Return (X, Y) of the center of cell containing provided text 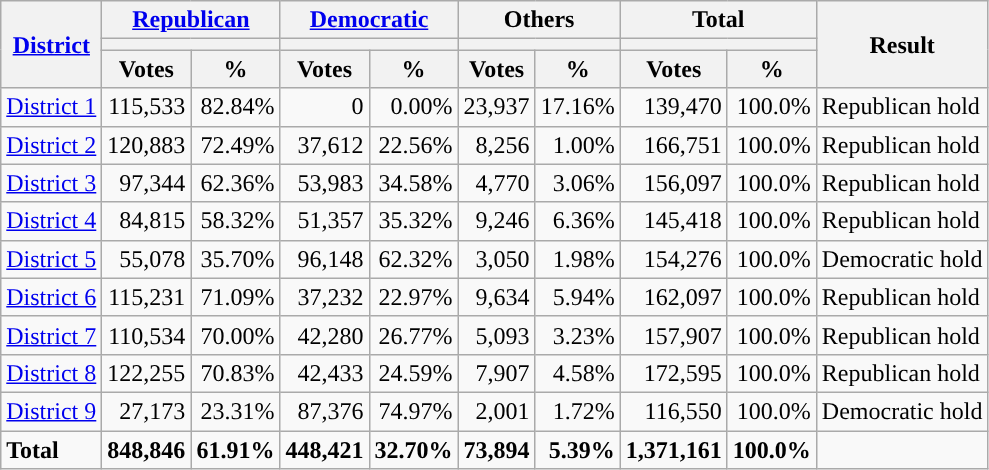
37,612 (324, 145)
0.00% (414, 107)
84,815 (146, 221)
145,418 (674, 221)
96,148 (324, 259)
District 3 (52, 183)
115,231 (146, 297)
154,276 (674, 259)
110,534 (146, 335)
139,470 (674, 107)
Result (902, 44)
District (52, 44)
116,550 (674, 411)
62.32% (414, 259)
71.09% (236, 297)
42,433 (324, 373)
55,078 (146, 259)
3.23% (578, 335)
122,255 (146, 373)
22.56% (414, 145)
8,256 (496, 145)
District 6 (52, 297)
162,097 (674, 297)
97,344 (146, 183)
72.49% (236, 145)
23.31% (236, 411)
82.84% (236, 107)
5.94% (578, 297)
2,001 (496, 411)
35.32% (414, 221)
74.97% (414, 411)
24.59% (414, 373)
58.32% (236, 221)
District 5 (52, 259)
Republican (191, 20)
23,937 (496, 107)
4,770 (496, 183)
848,846 (146, 449)
156,097 (674, 183)
42,280 (324, 335)
3,050 (496, 259)
32.70% (414, 449)
5.39% (578, 449)
District 2 (52, 145)
1,371,161 (674, 449)
53,983 (324, 183)
51,357 (324, 221)
26.77% (414, 335)
166,751 (674, 145)
22.97% (414, 297)
District 7 (52, 335)
87,376 (324, 411)
1.72% (578, 411)
17.16% (578, 107)
District 8 (52, 373)
District 4 (52, 221)
172,595 (674, 373)
4.58% (578, 373)
1.98% (578, 259)
34.58% (414, 183)
157,907 (674, 335)
115,533 (146, 107)
District 1 (52, 107)
70.83% (236, 373)
37,232 (324, 297)
9,634 (496, 297)
0 (324, 107)
District 9 (52, 411)
Others (539, 20)
5,093 (496, 335)
35.70% (236, 259)
120,883 (146, 145)
1.00% (578, 145)
27,173 (146, 411)
Democratic (369, 20)
62.36% (236, 183)
6.36% (578, 221)
9,246 (496, 221)
73,894 (496, 449)
448,421 (324, 449)
70.00% (236, 335)
7,907 (496, 373)
3.06% (578, 183)
61.91% (236, 449)
